Locate the cell with the specified text and output its [x, y] center coordinate. 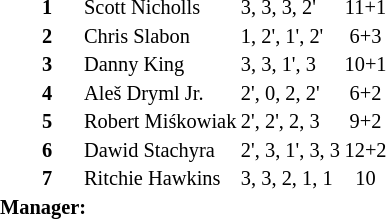
4 [60, 94]
2 [60, 36]
Aleš Dryml Jr. [160, 94]
Robert Miśkowiak [160, 122]
3 [60, 66]
3, 3, 1', 3 [290, 66]
2', 0, 2, 2' [290, 94]
Danny King [160, 66]
1, 2', 1', 2' [290, 36]
7 [60, 180]
Dawid Stachyra [160, 150]
Ritchie Hawkins [160, 180]
6 [60, 150]
5 [60, 122]
2', 2', 2, 3 [290, 122]
Chris Slabon [160, 36]
2', 3, 1', 3, 3 [290, 150]
3, 3, 2, 1, 1 [290, 180]
